Capture the cell that displays the provided text and extract its (X, Y) central coordinate. 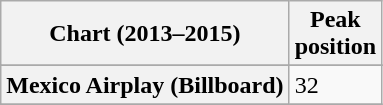
Mexico Airplay (Billboard) (145, 85)
Peakposition (335, 34)
Chart (2013–2015) (145, 34)
32 (335, 85)
